For the text-containing cell, return its midpoint in (X, Y) coordinate format. 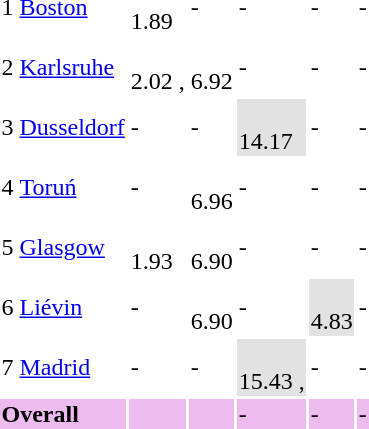
6.96 (212, 188)
Toruń (72, 188)
Overall (63, 414)
4.83 (332, 308)
3 (8, 128)
6.92 (212, 68)
Karlsruhe (72, 68)
7 (8, 368)
2.02 , (158, 68)
Dusseldorf (72, 128)
Madrid (72, 368)
15.43 , (272, 368)
4 (8, 188)
Liévin (72, 308)
2 (8, 68)
14.17 (272, 128)
5 (8, 248)
6 (8, 308)
Glasgow (72, 248)
1.93 (158, 248)
